Identify which cell holds the provided text, then report its (X, Y) central coordinate. 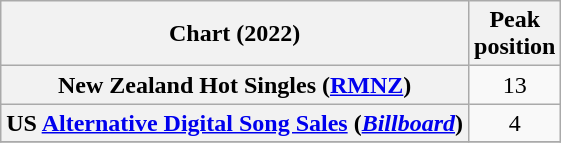
Peakposition (515, 34)
US Alternative Digital Song Sales (Billboard) (235, 123)
13 (515, 85)
4 (515, 123)
Chart (2022) (235, 34)
New Zealand Hot Singles (RMNZ) (235, 85)
